Find where the given text appears and provide that cell's center as [x, y] coordinate. 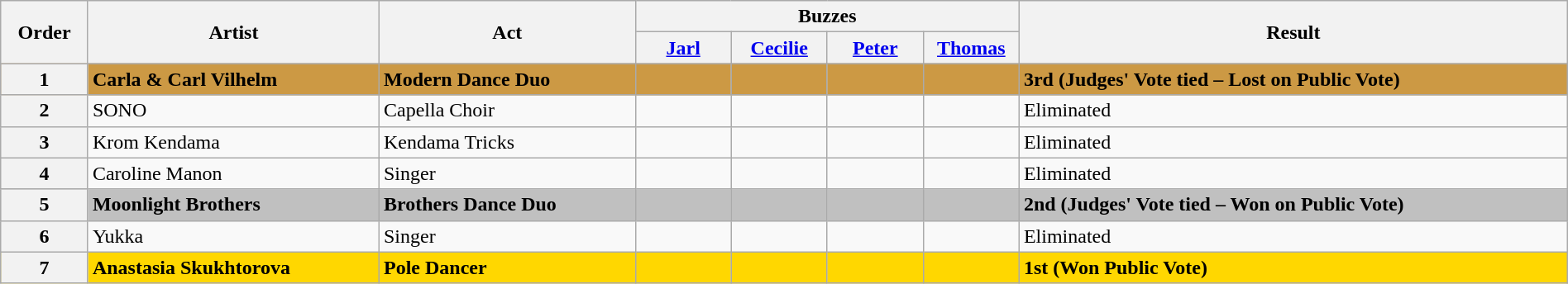
Moonlight Brothers [233, 205]
4 [45, 173]
Capella Choir [507, 111]
Carla & Carl Vilhelm [233, 79]
Brothers Dance Duo [507, 205]
Kendama Tricks [507, 142]
7 [45, 267]
Result [1293, 32]
5 [45, 205]
Krom Kendama [233, 142]
2 [45, 111]
Artist [233, 32]
1 [45, 79]
Pole Dancer [507, 267]
SONO [233, 111]
Cecilie [779, 48]
Act [507, 32]
Yukka [233, 236]
3rd (Judges' Vote tied – Lost on Public Vote) [1293, 79]
Peter [875, 48]
Jarl [683, 48]
Anastasia Skukhtorova [233, 267]
Modern Dance Duo [507, 79]
Order [45, 32]
3 [45, 142]
Buzzes [827, 17]
6 [45, 236]
2nd (Judges' Vote tied – Won on Public Vote) [1293, 205]
1st (Won Public Vote) [1293, 267]
Thomas [971, 48]
Caroline Manon [233, 173]
